Provide the (x, y) coordinate of the cell's center where the given text is located.  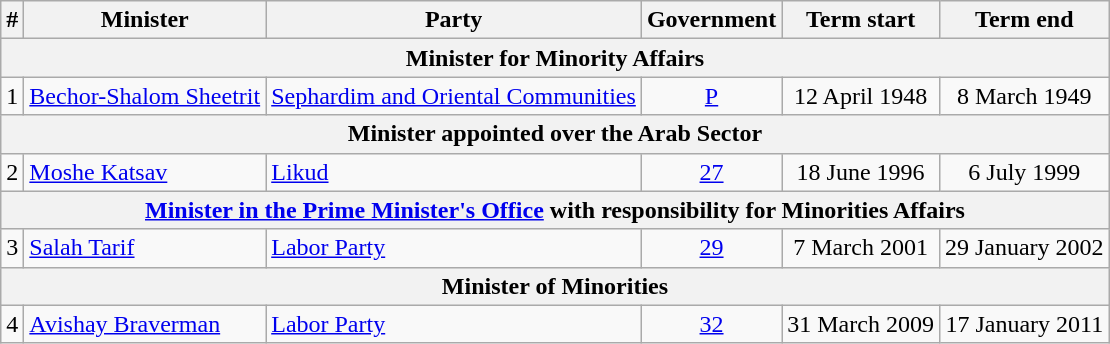
P (711, 96)
12 April 1948 (861, 96)
29 January 2002 (1024, 248)
Sephardim and Oriental Communities (454, 96)
Minister (145, 20)
18 June 1996 (861, 172)
8 March 1949 (1024, 96)
Minister of Minorities (555, 286)
Moshe Katsav (145, 172)
Bechor-Shalom Sheetrit (145, 96)
7 March 2001 (861, 248)
Term start (861, 20)
# (12, 20)
Avishay Braverman (145, 324)
2 (12, 172)
31 March 2009 (861, 324)
Term end (1024, 20)
Minister appointed over the Arab Sector (555, 134)
17 January 2011 (1024, 324)
29 (711, 248)
3 (12, 248)
6 July 1999 (1024, 172)
Minister for Minority Affairs (555, 58)
Party (454, 20)
4 (12, 324)
Likud (454, 172)
Minister in the Prime Minister's Office with responsibility for Minorities Affairs (555, 210)
27 (711, 172)
32 (711, 324)
1 (12, 96)
Government (711, 20)
Salah Tarif (145, 248)
